Identify which cell holds the provided text, then report its (x, y) central coordinate. 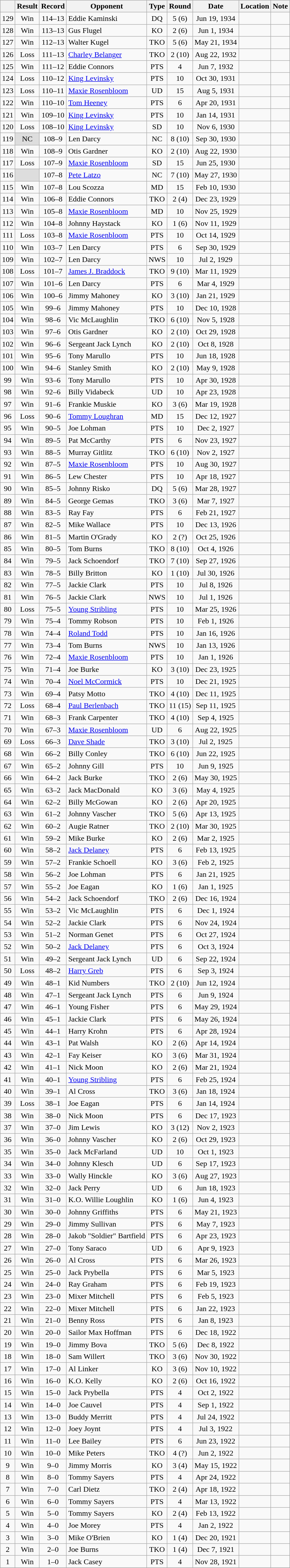
Feb 2, 1925 (216, 862)
Oct 25, 1926 (216, 537)
Mar 25, 1926 (216, 609)
18–0 (53, 1357)
105–8 (53, 211)
Martin O'Grady (106, 537)
76 (8, 657)
74 (8, 681)
90–5 (53, 428)
26–0 (53, 1260)
112–13 (53, 42)
Apr 14, 1924 (216, 1043)
88 (8, 513)
Nov 30, 1922 (216, 1357)
29 (8, 1224)
Pete Latzo (106, 175)
Jun 2, 1922 (216, 1453)
Mike Wallace (106, 525)
45–1 (53, 1019)
16 (8, 1381)
Mar 28, 1927 (216, 488)
3 (12) (180, 1128)
Aug 22, 1930 (216, 151)
82 (8, 585)
Jul 30, 1926 (216, 573)
67 (8, 766)
Mar 11, 1929 (216, 271)
126 (8, 54)
Nov 5, 1928 (216, 320)
85 (8, 549)
104 (8, 320)
73–4 (53, 645)
Ray Graham (106, 1284)
97 (8, 404)
102–7 (53, 259)
72–4 (53, 657)
Jul 24, 1922 (216, 1417)
57 (8, 886)
Apr 30, 1928 (216, 380)
58 (8, 874)
Norman Genet (106, 935)
32 (8, 1188)
49 (8, 983)
124 (8, 79)
45 (8, 1031)
42 (8, 1067)
93–6 (53, 380)
Apr 13, 1925 (216, 814)
48–2 (53, 971)
54 (8, 923)
Opponent (106, 6)
K.O. Willie Loughlin (106, 1200)
42–1 (53, 1055)
Nov 25, 1929 (216, 211)
Jun 7, 1932 (216, 67)
103 (8, 332)
67–3 (53, 730)
26 (8, 1260)
Jun 19, 1934 (216, 18)
77 (8, 645)
34–0 (53, 1164)
99 (8, 380)
Apr 23, 1928 (216, 392)
103–8 (53, 235)
39 (8, 1103)
Apr 23, 1923 (216, 1236)
3 (4) (180, 1465)
Jan 14, 1924 (216, 1103)
43–1 (53, 1043)
65–2 (53, 766)
Johnny Griffiths (106, 1212)
102 (8, 344)
75–4 (53, 621)
Mar 2, 1925 (216, 838)
Feb 25, 1924 (216, 1079)
Harry Krohn (106, 1031)
Noel McCormick (106, 681)
58–2 (53, 850)
9 (8, 1465)
Tommy Loughran (106, 416)
16–0 (53, 1381)
Type (157, 6)
51–2 (53, 935)
Jan 13, 1926 (216, 645)
82–5 (53, 525)
Dec 11, 1925 (216, 693)
121 (8, 115)
Oct 16, 1922 (216, 1381)
91–6 (53, 404)
111–12 (53, 67)
11 (15) (180, 705)
7–0 (53, 1489)
40–1 (53, 1079)
94–6 (53, 368)
28 (8, 1236)
Fay Keiser (106, 1055)
Jan 8, 1923 (216, 1321)
44 (8, 1043)
Jun 9, 1924 (216, 995)
Jan 18, 1924 (216, 1091)
Jack Perry (106, 1188)
Sep 30, 1930 (216, 139)
Jun 18, 1928 (216, 356)
88–5 (53, 452)
Wally Hinckle (106, 1176)
89–5 (53, 440)
Augie Ratner (106, 826)
Sep 11, 1925 (216, 705)
11 (8, 1441)
64–2 (53, 778)
118 (8, 151)
Jan 16, 1926 (216, 633)
33–0 (53, 1176)
Jul 3, 1922 (216, 1429)
98 (8, 392)
Mar 26, 1923 (216, 1260)
110 (8, 247)
81–5 (53, 537)
Jimmy Morris (106, 1465)
May 21, 1934 (216, 42)
72 (8, 705)
25–0 (53, 1272)
4–0 (53, 1526)
114–13 (53, 18)
Young Fisher (106, 1007)
32–0 (53, 1188)
Record (53, 6)
19–0 (53, 1345)
85–5 (53, 488)
May 9, 1928 (216, 368)
Lou Scozza (106, 187)
Aug 27, 1923 (216, 1176)
Sep 4, 1925 (216, 717)
70 (8, 730)
4 (?) (180, 1453)
2 (8, 1550)
Murray Gitlitz (106, 452)
105 (8, 308)
Sep 3, 1924 (216, 971)
46–1 (53, 1007)
Sep 30, 1929 (216, 247)
36–0 (53, 1140)
Johnny Gill (106, 766)
Oct 29, 1923 (216, 1140)
25 (8, 1272)
Billy Britton (106, 573)
89 (8, 500)
76–5 (53, 597)
61 (8, 838)
23 (8, 1296)
62 (8, 826)
30 (8, 1212)
75 (8, 669)
108–10 (53, 127)
May 21, 1923 (216, 1212)
5 (8, 1514)
106–8 (53, 199)
Feb 13, 1925 (216, 850)
128 (8, 30)
92 (8, 464)
56–2 (53, 874)
62–2 (53, 802)
Jun 25, 1930 (216, 163)
Nov 2, 1923 (216, 1128)
Dec 12, 1927 (216, 416)
13 (8, 1417)
52–2 (53, 923)
Dec 20, 1921 (216, 1538)
12 (8, 1429)
8–0 (53, 1477)
83–5 (53, 513)
113 (8, 211)
Mar 30, 1925 (216, 826)
100 (8, 368)
31 (8, 1200)
111–13 (53, 54)
May 15, 1922 (216, 1465)
12–0 (53, 1429)
May 26, 1924 (216, 1019)
113–13 (53, 30)
Mar 13, 1922 (216, 1501)
116 (8, 175)
101–7 (53, 271)
Aug 22, 1932 (216, 54)
57–2 (53, 862)
63 (8, 814)
54–2 (53, 898)
Aug 5, 1931 (216, 91)
Oct 4, 1926 (216, 549)
96 (8, 416)
8 (8, 1477)
111 (8, 235)
90–6 (53, 416)
Charley Belanger (106, 54)
129 (8, 18)
Jul 1, 1926 (216, 597)
Benny Ross (106, 1321)
55 (8, 910)
Oct 2, 1922 (216, 1393)
21 (8, 1321)
Dec 18, 1922 (216, 1333)
37 (8, 1128)
Jul 2, 1925 (216, 742)
Nov 2, 1927 (216, 452)
Feb 1, 1926 (216, 621)
Pat McCarthy (106, 440)
Dec 1, 1924 (216, 910)
74–4 (53, 633)
59–2 (53, 838)
47 (8, 1007)
108 (8, 271)
19 (8, 1345)
50–2 (53, 947)
George Gemas (106, 500)
53 (8, 935)
14–0 (53, 1405)
Sailor Max Hoffman (106, 1333)
93 (8, 452)
May 30, 1925 (216, 778)
63–2 (53, 790)
78 (8, 633)
Carl Dietz (106, 1489)
Johnny Haystack (106, 223)
91 (8, 476)
Frank Carpenter (106, 717)
73 (8, 693)
36 (8, 1140)
97–6 (53, 332)
Walter Kugel (106, 42)
95 (8, 428)
Nov 11, 1929 (216, 223)
21–0 (53, 1321)
61–2 (53, 814)
Location (255, 6)
122 (8, 103)
38–0 (53, 1115)
9–0 (53, 1465)
44–1 (53, 1031)
120 (8, 127)
Mar 19, 1928 (216, 404)
Dec 8, 1922 (216, 1345)
49–2 (53, 959)
77–5 (53, 585)
Feb 5, 1923 (216, 1296)
Jun 18, 1923 (216, 1188)
Feb 19, 1923 (216, 1284)
79–5 (53, 561)
May 29, 1924 (216, 1007)
65 (8, 790)
Dec 16, 1924 (216, 898)
Sep 27, 1926 (216, 561)
Billy McGowan (106, 802)
39–1 (53, 1091)
Gus Flugel (106, 30)
1 (8, 1562)
29–0 (53, 1224)
Dec 13, 1926 (216, 525)
112 (8, 223)
68–3 (53, 717)
7 (8, 1489)
68 (8, 754)
106 (8, 296)
1 (10) (180, 573)
Jun 9, 1925 (216, 766)
22 (8, 1309)
50 (8, 971)
Lee Bailey (106, 1441)
Johnny Klesch (106, 1164)
Apr 9, 1923 (216, 1248)
Buddy Merritt (106, 1417)
James J. Braddock (106, 271)
30–0 (53, 1212)
114 (8, 199)
20–0 (53, 1333)
Tom Heeney (106, 103)
71 (8, 717)
Nov 10, 1922 (216, 1369)
Harry Greb (106, 971)
79 (8, 621)
Apr 20, 1925 (216, 802)
Oct 3, 1924 (216, 947)
Jun 23, 1922 (216, 1441)
48–1 (53, 983)
Dec 7, 1921 (216, 1550)
Jan 1, 1925 (216, 886)
104–8 (53, 223)
Note (280, 6)
87–5 (53, 464)
53–2 (53, 910)
41 (8, 1079)
17–0 (53, 1369)
13–0 (53, 1417)
Al Linker (106, 1369)
Oct 30, 1931 (216, 79)
27 (8, 1248)
60–2 (53, 826)
18 (8, 1357)
66–2 (53, 754)
Dec 17, 1923 (216, 1115)
Nov 28, 1921 (216, 1562)
70–4 (53, 681)
Jul 2, 1929 (216, 259)
Lew Chester (106, 476)
Sep 22, 1924 (216, 959)
64 (8, 802)
33 (8, 1176)
2–0 (53, 1550)
Jan 21, 1925 (216, 874)
24–0 (53, 1284)
Dec 2, 1927 (216, 428)
34 (8, 1164)
Mike O'Brien (106, 1538)
84–5 (53, 500)
Joey Joynt (106, 1429)
Jakob "Soldier" Bartfield (106, 1236)
123 (8, 91)
Tony Saraco (106, 1248)
Kid Numbers (106, 983)
92–6 (53, 392)
Jack Burke (106, 778)
Billy Vidabeck (106, 392)
Dave Shade (106, 742)
87 (8, 525)
31–0 (53, 1200)
86 (8, 537)
Jan 21, 1929 (216, 296)
Johnny Risko (106, 488)
94 (8, 440)
90 (8, 488)
Apr 18, 1927 (216, 476)
107 (8, 284)
23–0 (53, 1296)
Nov 6, 1930 (216, 127)
9 (10) (180, 271)
Patsy Motto (106, 693)
69–4 (53, 693)
68–4 (53, 705)
20 (8, 1333)
Nov 24, 1924 (216, 923)
Jan 14, 1931 (216, 115)
Mike Peters (106, 1453)
Mar 4, 1929 (216, 284)
May 4, 1925 (216, 790)
27–0 (53, 1248)
101 (8, 356)
56 (8, 898)
59 (8, 862)
2 (?) (180, 537)
Billy Conley (106, 754)
127 (8, 42)
1–0 (53, 1562)
43 (8, 1055)
Mar 31, 1924 (216, 1055)
Frankie Muskie (106, 404)
47–1 (53, 995)
Jun 12, 1924 (216, 983)
22–0 (53, 1309)
Roland Todd (106, 633)
Paul Berlenbach (106, 705)
Mar 5, 1923 (216, 1272)
103–7 (53, 247)
35 (8, 1152)
Jan 2, 1922 (216, 1526)
81 (8, 597)
Round (180, 6)
110–10 (53, 103)
110–12 (53, 79)
41–1 (53, 1067)
Tommy Robson (106, 621)
24 (8, 1284)
Oct 27, 1924 (216, 935)
3–0 (53, 1538)
Dec 10, 1928 (216, 308)
52 (8, 947)
46 (8, 1019)
3 (8, 1538)
110–11 (53, 91)
Stanley Smith (106, 368)
Oct 29, 1928 (216, 332)
35–0 (53, 1152)
15–0 (53, 1393)
66–3 (53, 742)
75–5 (53, 609)
Jack MacDonald (106, 790)
Apr 18, 1922 (216, 1489)
Jun 22, 1925 (216, 754)
Date (216, 6)
71–4 (53, 669)
60 (8, 850)
109 (8, 259)
80–5 (53, 549)
115 (8, 187)
40 (8, 1091)
Jim Lewis (106, 1128)
Jack McFarland (106, 1152)
Oct 1, 1923 (216, 1152)
Sep 17, 1923 (216, 1164)
Mar 7, 1927 (216, 500)
Apr 24, 1922 (216, 1477)
38–1 (53, 1103)
Eddie Kaminski (106, 18)
Jan 22, 1923 (216, 1309)
Mike Burke (106, 838)
51 (8, 959)
66 (8, 778)
100–6 (53, 296)
Pat Walsh (106, 1043)
Joe Burns (106, 1550)
98–6 (53, 320)
80 (8, 609)
125 (8, 67)
55–2 (53, 886)
14 (8, 1405)
28–0 (53, 1236)
69 (8, 742)
17 (8, 1369)
Ray Fay (106, 513)
84 (8, 561)
Jimmy Bova (106, 1345)
Jack Casey (106, 1562)
May 27, 1930 (216, 175)
109–10 (53, 115)
Sam Willert (106, 1357)
101–6 (53, 284)
6–0 (53, 1501)
Dec 21, 1925 (216, 681)
Joe Cauvel (106, 1405)
83 (8, 573)
Frankie Schoell (106, 862)
K.O. Kelly (106, 1381)
Oct 8, 1928 (216, 344)
107–9 (53, 163)
78–5 (53, 573)
48 (8, 995)
10–0 (53, 1453)
Jimmy Sullivan (106, 1224)
Mar 21, 1924 (216, 1067)
37–0 (53, 1128)
Aug 22, 1925 (216, 730)
Jun 1, 1934 (216, 30)
Apr 20, 1931 (216, 103)
99–6 (53, 308)
119 (8, 139)
38 (8, 1115)
Joe Burke (106, 669)
117 (8, 163)
Feb 21, 1927 (216, 513)
5–0 (53, 1514)
Jan 1, 1926 (216, 657)
96–6 (53, 344)
11–0 (53, 1441)
Nov 23, 1927 (216, 440)
Feb 10, 1930 (216, 187)
Feb 13, 1922 (216, 1514)
86–5 (53, 476)
Jun 4, 1923 (216, 1200)
95–6 (53, 356)
Sep 1, 1922 (216, 1405)
Dec 23, 1925 (216, 669)
Jul 8, 1926 (216, 585)
Aug 30, 1927 (216, 464)
Apr 28, 1924 (216, 1031)
Joe Morey (106, 1526)
Result (27, 6)
May 7, 1923 (216, 1224)
Dec 23, 1929 (216, 199)
Oct 14, 1929 (216, 235)
